Find where the given text appears and provide that cell's center as (x, y) coordinate. 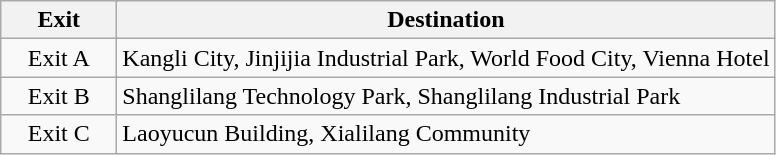
Exit A (59, 58)
Exit C (59, 134)
Exit B (59, 96)
Exit (59, 20)
Shanglilang Technology Park, Shanglilang Industrial Park (446, 96)
Kangli City, Jinjijia Industrial Park, World Food City, Vienna Hotel (446, 58)
Laoyucun Building, Xialilang Community (446, 134)
Destination (446, 20)
